Search for the cell housing the specified text and yield its (X, Y) center coordinate. 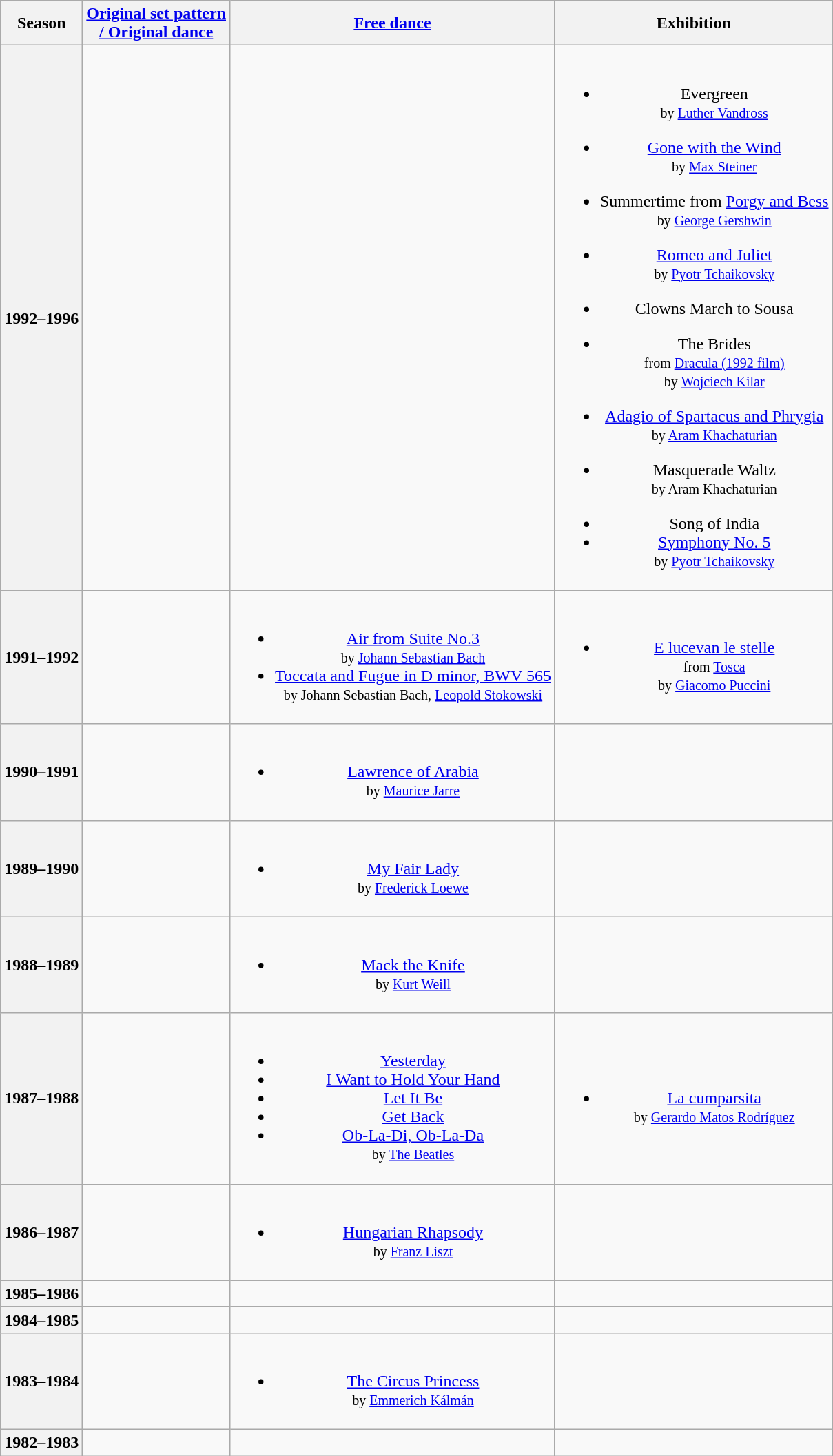
1985–1986 (41, 1293)
Exhibition (693, 23)
1991–1992 (41, 657)
YesterdayI Want to Hold Your HandLet It BeGet BackOb-La-Di, Ob-La-Da by The Beatles (393, 1099)
1984–1985 (41, 1320)
Free dance (393, 23)
1982–1983 (41, 1442)
La cumparsita by Gerardo Matos Rodríguez (693, 1099)
1990–1991 (41, 772)
1988–1989 (41, 965)
The Circus Princess by Emmerich Kálmán (393, 1381)
1987–1988 (41, 1099)
My Fair Lady by Frederick Loewe (393, 869)
1989–1990 (41, 869)
Hungarian Rhapsody by Franz Liszt (393, 1232)
Original set pattern / Original dance (156, 23)
1986–1987 (41, 1232)
E lucevan le stelle from Tosca by Giacomo Puccini (693, 657)
Mack the Knife by Kurt Weill (393, 965)
Season (41, 23)
Air from Suite No.3 by Johann Sebastian Bach Toccata and Fugue in D minor, BWV 565 by Johann Sebastian Bach, Leopold Stokowski (393, 657)
1983–1984 (41, 1381)
Lawrence of Arabia by Maurice Jarre (393, 772)
1992–1996 (41, 318)
